Output the (x, y) coordinate of the center of the cell containing the given text.  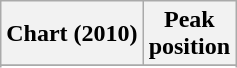
Chart (2010) (72, 34)
Peak position (189, 34)
